Search for the cell housing the specified text and yield its [x, y] center coordinate. 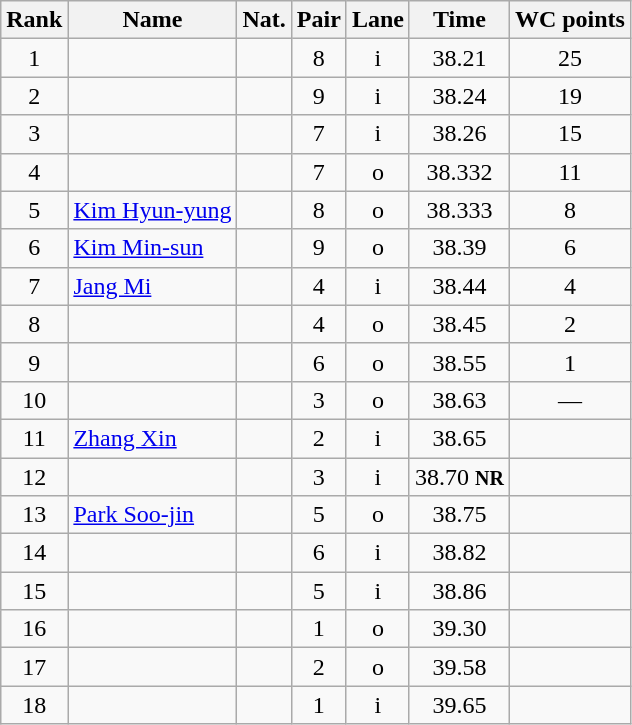
38.75 [459, 515]
25 [570, 58]
Jang Mi [152, 286]
38.70 NR [459, 477]
38.82 [459, 553]
13 [34, 515]
17 [34, 667]
38.333 [459, 210]
19 [570, 96]
38.45 [459, 324]
12 [34, 477]
Pair [318, 20]
38.39 [459, 248]
10 [34, 400]
Rank [34, 20]
38.55 [459, 362]
39.65 [459, 705]
39.58 [459, 667]
Park Soo-jin [152, 515]
38.21 [459, 58]
38.86 [459, 591]
16 [34, 629]
— [570, 400]
38.332 [459, 172]
38.24 [459, 96]
Lane [378, 20]
38.44 [459, 286]
Zhang Xin [152, 438]
38.26 [459, 134]
18 [34, 705]
14 [34, 553]
38.65 [459, 438]
Time [459, 20]
Kim Hyun-yung [152, 210]
Kim Min-sun [152, 248]
WC points [570, 20]
Nat. [264, 20]
Name [152, 20]
39.30 [459, 629]
38.63 [459, 400]
